For the text-containing cell, return its midpoint in (X, Y) coordinate format. 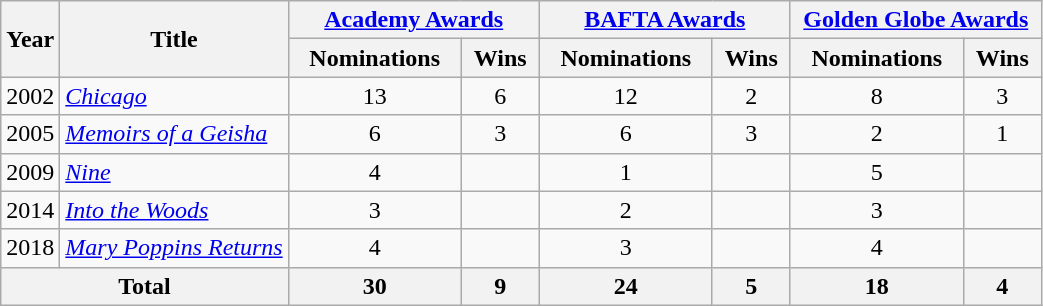
Golden Globe Awards (916, 20)
Chicago (174, 96)
Into the Woods (174, 210)
Total (144, 286)
2018 (30, 248)
Year (30, 39)
Mary Poppins Returns (174, 248)
9 (500, 286)
Title (174, 39)
30 (374, 286)
2002 (30, 96)
2005 (30, 134)
12 (626, 96)
2009 (30, 172)
8 (876, 96)
13 (374, 96)
24 (626, 286)
Memoirs of a Geisha (174, 134)
2014 (30, 210)
Academy Awards (414, 20)
BAFTA Awards (664, 20)
Nine (174, 172)
18 (876, 286)
